Search for the cell housing the specified text and yield its (X, Y) center coordinate. 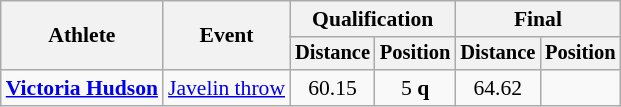
60.15 (332, 88)
64.62 (498, 88)
Victoria Hudson (82, 88)
Qualification (372, 19)
5 q (415, 88)
Event (226, 36)
Athlete (82, 36)
Final (538, 19)
Javelin throw (226, 88)
